For the text-containing cell, return its midpoint in (x, y) coordinate format. 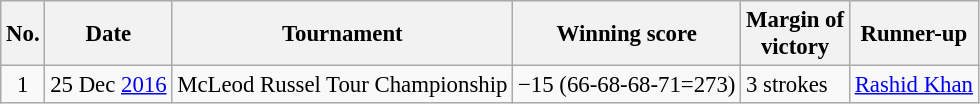
Margin ofvictory (796, 34)
1 (23, 85)
−15 (66-68-68-71=273) (627, 85)
Rashid Khan (914, 85)
3 strokes (796, 85)
Tournament (342, 34)
Winning score (627, 34)
McLeod Russel Tour Championship (342, 85)
Runner-up (914, 34)
Date (108, 34)
No. (23, 34)
25 Dec 2016 (108, 85)
